Find where the given text appears and provide that cell's center as [x, y] coordinate. 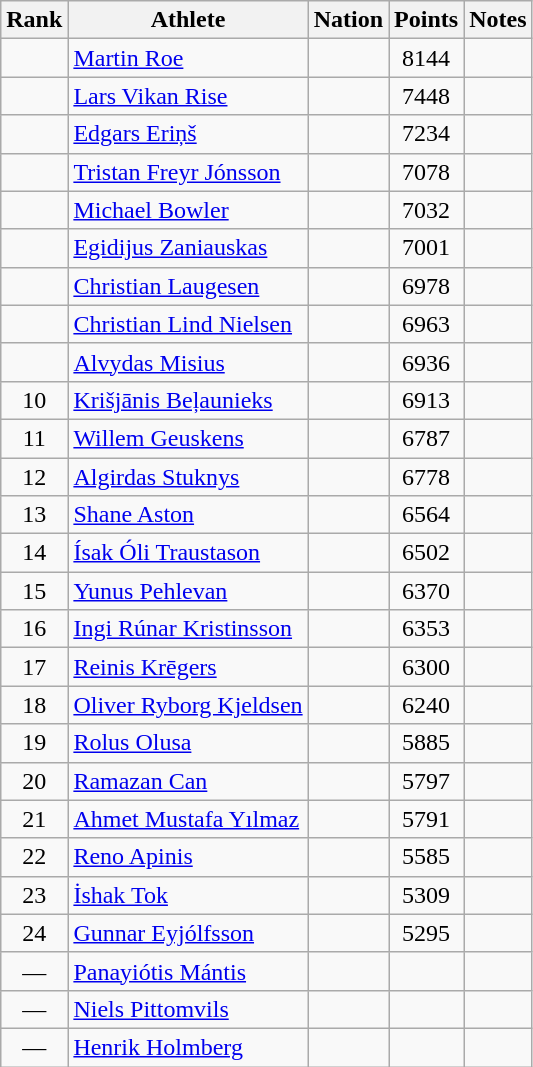
17 [34, 667]
16 [34, 629]
7078 [426, 172]
Oliver Ryborg Kjeldsen [188, 705]
7234 [426, 134]
Niels Pittomvils [188, 1009]
8144 [426, 58]
5309 [426, 895]
5791 [426, 819]
Krišjānis Beļaunieks [188, 400]
6778 [426, 477]
Alvydas Misius [188, 362]
22 [34, 857]
Ingi Rúnar Kristinsson [188, 629]
5295 [426, 933]
5797 [426, 781]
Ísak Óli Traustason [188, 553]
Edgars Eriņš [188, 134]
6936 [426, 362]
Athlete [188, 20]
Ahmet Mustafa Yılmaz [188, 819]
Martin Roe [188, 58]
6978 [426, 286]
20 [34, 781]
21 [34, 819]
7032 [426, 210]
Points [426, 20]
23 [34, 895]
Henrik Holmberg [188, 1047]
Rank [34, 20]
13 [34, 515]
Reinis Krēgers [188, 667]
11 [34, 438]
Algirdas Stuknys [188, 477]
18 [34, 705]
İshak Tok [188, 895]
Ramazan Can [188, 781]
Tristan Freyr Jónsson [188, 172]
Christian Lind Nielsen [188, 324]
6913 [426, 400]
Reno Apinis [188, 857]
Rolus Olusa [188, 743]
Willem Geuskens [188, 438]
6963 [426, 324]
Gunnar Eyjólfsson [188, 933]
Shane Aston [188, 515]
12 [34, 477]
15 [34, 591]
6370 [426, 591]
Notes [498, 20]
6353 [426, 629]
Nation [348, 20]
Lars Vikan Rise [188, 96]
7448 [426, 96]
24 [34, 933]
6240 [426, 705]
6787 [426, 438]
Christian Laugesen [188, 286]
Michael Bowler [188, 210]
Egidijus Zaniauskas [188, 248]
Panayiótis Mántis [188, 971]
10 [34, 400]
Yunus Pehlevan [188, 591]
14 [34, 553]
6300 [426, 667]
5885 [426, 743]
5585 [426, 857]
7001 [426, 248]
6564 [426, 515]
6502 [426, 553]
19 [34, 743]
